Return the (X, Y) coordinate for the center point of the cell that contains the specified text.  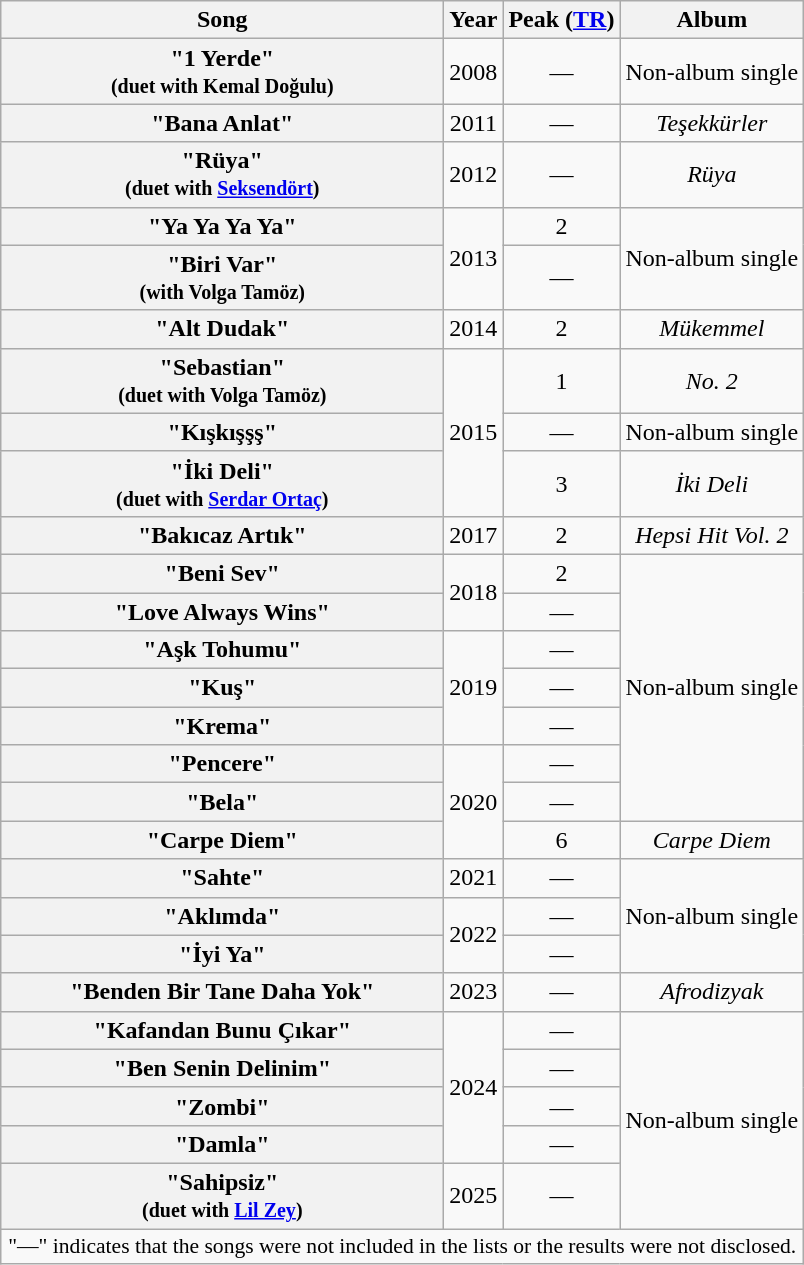
2011 (474, 123)
İki Deli (712, 484)
Teşekkürler (712, 123)
2025 (474, 1196)
"Krema" (222, 726)
2018 (474, 592)
"İyi Ya" (222, 954)
1 (562, 380)
"Aşk Tohumu" (222, 650)
Rüya (712, 174)
"Sahte" (222, 878)
"Benden Bir Tane Daha Yok" (222, 992)
"Ya Ya Ya Ya" (222, 226)
2022 (474, 935)
Mükemmel (712, 329)
"Zombi" (222, 1106)
"Kafandan Bunu Çıkar" (222, 1030)
"Bakıcaz Artık" (222, 535)
"Beni Sev" (222, 573)
No. 2 (712, 380)
"Love Always Wins" (222, 611)
Hepsi Hit Vol. 2 (712, 535)
"Damla" (222, 1144)
Peak (TR) (562, 20)
"Carpe Diem" (222, 840)
2008 (474, 72)
2017 (474, 535)
6 (562, 840)
"Kışkışşş" (222, 432)
2019 (474, 688)
2021 (474, 878)
"—" indicates that the songs were not included in the lists or the results were not disclosed. (402, 1246)
2023 (474, 992)
"Kuş" (222, 688)
"Alt Dudak" (222, 329)
2020 (474, 802)
2024 (474, 1087)
"Ben Senin Delinim" (222, 1068)
"Bela" (222, 802)
3 (562, 484)
2015 (474, 432)
2012 (474, 174)
"Biri Var"(with Volga Tamöz) (222, 278)
Carpe Diem (712, 840)
Song (222, 20)
2014 (474, 329)
"İki Deli"(duet with Serdar Ortaç) (222, 484)
"Rüya"(duet with Seksendört) (222, 174)
Year (474, 20)
"Aklımda" (222, 916)
Afrodizyak (712, 992)
"1 Yerde"(duet with Kemal Doğulu) (222, 72)
Album (712, 20)
"Pencere" (222, 764)
"Bana Anlat" (222, 123)
2013 (474, 258)
"Sebastian"(duet with Volga Tamöz) (222, 380)
"Sahipsiz"(duet with Lil Zey) (222, 1196)
